Provide the [X, Y] coordinate of the cell's center where the given text is located.  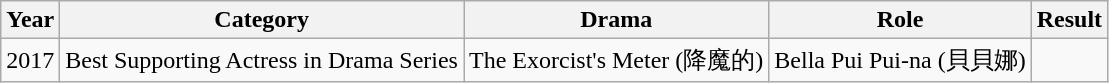
Result [1069, 20]
Drama [616, 20]
Category [262, 20]
Best Supporting Actress in Drama Series [262, 60]
Year [30, 20]
The Exorcist's Meter (降魔的) [616, 60]
Role [900, 20]
Bella Pui Pui-na (貝貝娜) [900, 60]
2017 [30, 60]
